Capture the cell that displays the provided text and extract its [x, y] central coordinate. 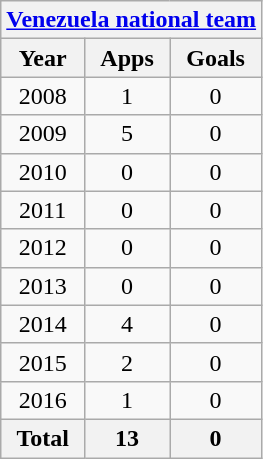
2 [128, 362]
2008 [43, 96]
2013 [43, 286]
Venezuela national team [132, 20]
2010 [43, 172]
2012 [43, 248]
2014 [43, 324]
Apps [128, 58]
Total [43, 438]
2009 [43, 134]
Year [43, 58]
2015 [43, 362]
13 [128, 438]
Goals [216, 58]
2016 [43, 400]
2011 [43, 210]
5 [128, 134]
4 [128, 324]
